Determine the (X, Y) coordinate at the center of the cell enclosing the given text.  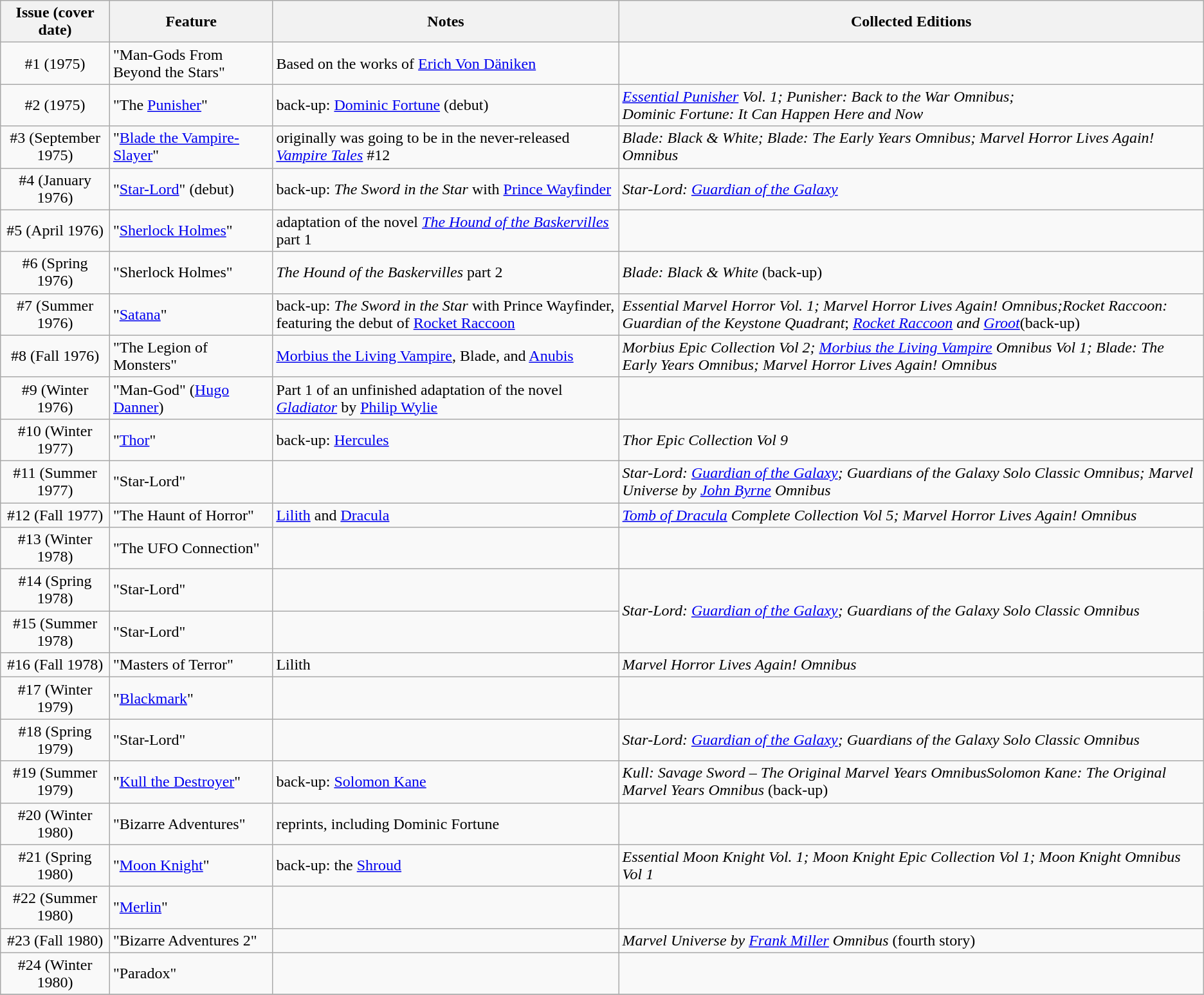
Collected Editions (911, 22)
Based on the works of Erich Von Däniken (446, 63)
#15 (Summer 1978) (55, 632)
#3 (September 1975) (55, 147)
"Bizarre Adventures 2" (191, 940)
#10 (Winter 1977) (55, 440)
"Masters of Terror" (191, 665)
Blade: Black & White (back-up) (911, 273)
#18 (Spring 1979) (55, 740)
"The UFO Connection" (191, 548)
"Star-Lord" (debut) (191, 189)
back-up: The Sword in the Star with Prince Wayfinder, featuring the debut of Rocket Raccoon (446, 314)
#8 (Fall 1976) (55, 356)
Issue (cover date) (55, 22)
"Blade the Vampire-Slayer" (191, 147)
Lilith and Dracula (446, 515)
reprints, including Dominic Fortune (446, 823)
Part 1 of an unfinished adaptation of the novel Gladiator by Philip Wylie (446, 397)
#21 (Spring 1980) (55, 866)
#22 (Summer 1980) (55, 907)
back-up: Dominic Fortune (debut) (446, 105)
Blade: Black & White; Blade: The Early Years Omnibus; Marvel Horror Lives Again! Omnibus (911, 147)
Morbius the Living Vampire, Blade, and Anubis (446, 356)
back-up: The Sword in the Star with Prince Wayfinder (446, 189)
back-up: the Shroud (446, 866)
#14 (Spring 1978) (55, 590)
Marvel Universe by Frank Miller Omnibus (fourth story) (911, 940)
"The Haunt of Horror" (191, 515)
"Bizarre Adventures" (191, 823)
adaptation of the novel The Hound of the Baskervilles part 1 (446, 230)
"Thor" (191, 440)
#13 (Winter 1978) (55, 548)
Star-Lord: Guardian of the Galaxy; Guardians of the Galaxy Solo Classic Omnibus; Marvel Universe by John Byrne Omnibus (911, 481)
#5 (April 1976) (55, 230)
#24 (Winter 1980) (55, 974)
"Man-Gods From Beyond the Stars" (191, 63)
#9 (Winter 1976) (55, 397)
"Paradox" (191, 974)
"Satana" (191, 314)
Essential Moon Knight Vol. 1; Moon Knight Epic Collection Vol 1; Moon Knight Omnibus Vol 1 (911, 866)
Thor Epic Collection Vol 9 (911, 440)
Lilith (446, 665)
Star-Lord: Guardian of the Galaxy (911, 189)
#7 (Summer 1976) (55, 314)
"Blackmark" (191, 698)
"The Punisher" (191, 105)
originally was going to be in the never-released Vampire Tales #12 (446, 147)
#6 (Spring 1976) (55, 273)
#20 (Winter 1980) (55, 823)
#19 (Summer 1979) (55, 782)
"Kull the Destroyer" (191, 782)
#12 (Fall 1977) (55, 515)
#17 (Winter 1979) (55, 698)
Marvel Horror Lives Again! Omnibus (911, 665)
#4 (January 1976) (55, 189)
back-up: Hercules (446, 440)
Notes (446, 22)
Feature (191, 22)
"The Legion of Monsters" (191, 356)
Essential Punisher Vol. 1; Punisher: Back to the War Omnibus;Dominic Fortune: It Can Happen Here and Now (911, 105)
Kull: Savage Sword – The Original Marvel Years OmnibusSolomon Kane: The Original Marvel Years Omnibus (back-up) (911, 782)
#23 (Fall 1980) (55, 940)
#1 (1975) (55, 63)
back-up: Solomon Kane (446, 782)
#16 (Fall 1978) (55, 665)
#11 (Summer 1977) (55, 481)
"Merlin" (191, 907)
Tomb of Dracula Complete Collection Vol 5; Marvel Horror Lives Again! Omnibus (911, 515)
"Man-God" (Hugo Danner) (191, 397)
"Moon Knight" (191, 866)
#2 (1975) (55, 105)
The Hound of the Baskervilles part 2 (446, 273)
Morbius Epic Collection Vol 2; Morbius the Living Vampire Omnibus Vol 1; Blade: The Early Years Omnibus; Marvel Horror Lives Again! Omnibus (911, 356)
